Scan for the cell matching the given text and deliver its [x, y] coordinate at center. 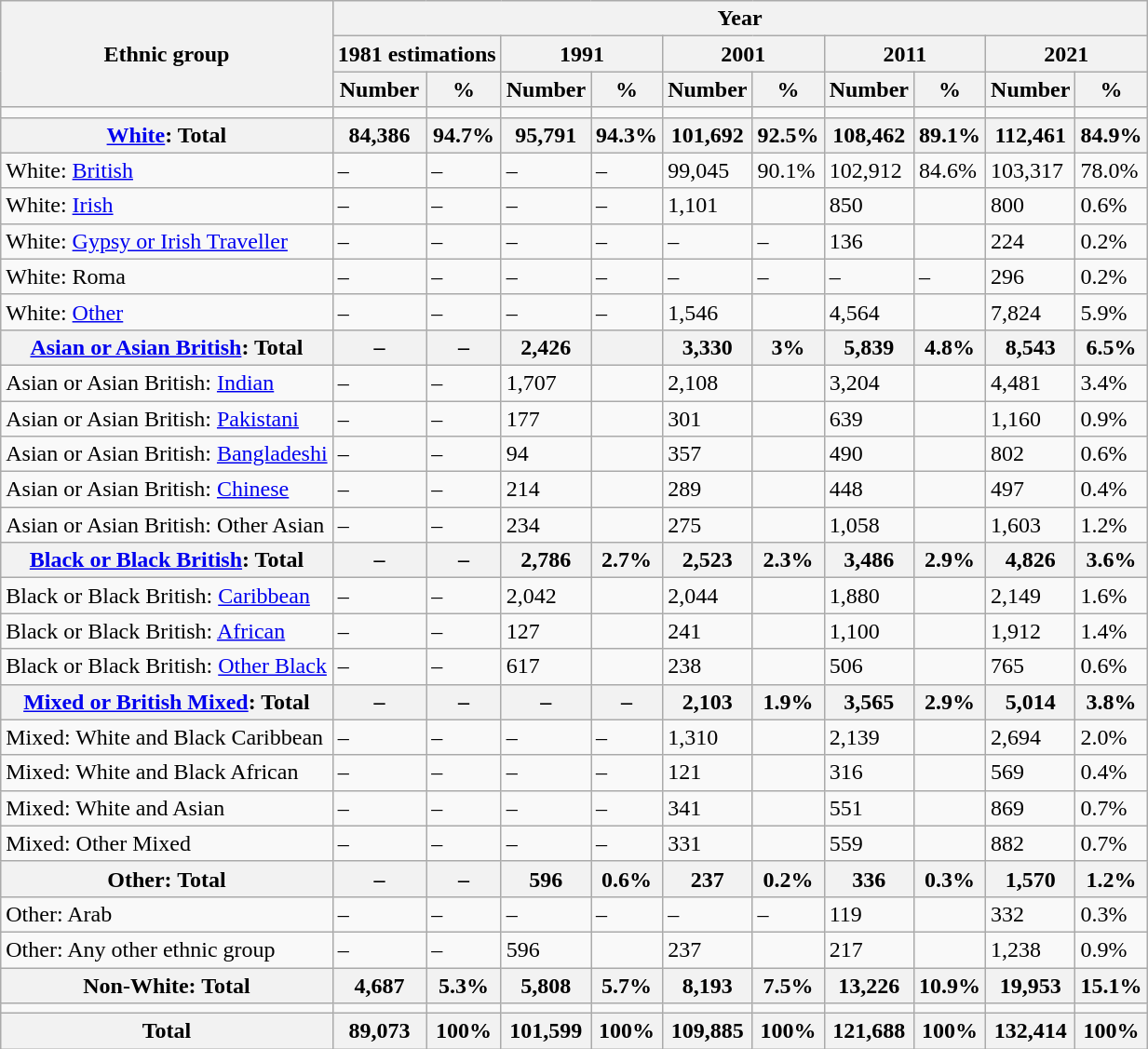
1981 estimations [417, 54]
5.3% [464, 986]
1,570 [1031, 879]
2.7% [628, 560]
White: Roma [167, 276]
Other: Total [167, 879]
3,486 [869, 560]
1,238 [1031, 949]
Mixed: White and Black African [167, 773]
341 [708, 808]
336 [869, 879]
224 [1031, 241]
869 [1031, 808]
800 [1031, 206]
Black or Black British: Total [167, 560]
3.6% [1112, 560]
1,100 [869, 631]
19,953 [1031, 986]
8,193 [708, 986]
1,310 [708, 737]
289 [708, 490]
2,139 [869, 737]
84,386 [380, 135]
13,226 [869, 986]
10.9% [950, 986]
1,058 [869, 525]
White: Total [167, 135]
559 [869, 843]
275 [708, 525]
3.8% [1112, 702]
Black or Black British: Caribbean [167, 596]
1,546 [708, 312]
127 [546, 631]
15.1% [1112, 986]
217 [869, 949]
617 [546, 666]
White: Gypsy or Irish Traveller [167, 241]
Asian or Asian British: Pakistani [167, 418]
2,108 [708, 383]
490 [869, 454]
103,317 [1031, 170]
2001 [743, 54]
296 [1031, 276]
8,543 [1031, 347]
802 [1031, 454]
Mixed: White and Black Caribbean [167, 737]
94.7% [464, 135]
1,160 [1031, 418]
132,414 [1031, 1031]
94 [546, 454]
102,912 [869, 170]
99,045 [708, 170]
4,564 [869, 312]
2,103 [708, 702]
Other: Any other ethnic group [167, 949]
101,599 [546, 1031]
Asian or Asian British: Bangladeshi [167, 454]
1991 [581, 54]
84.9% [1112, 135]
89.1% [950, 135]
332 [1031, 914]
1.4% [1112, 631]
234 [546, 525]
White: British [167, 170]
1,707 [546, 383]
506 [869, 666]
2,042 [546, 596]
2,149 [1031, 596]
90.1% [788, 170]
121,688 [869, 1031]
4,826 [1031, 560]
4.8% [950, 347]
238 [708, 666]
551 [869, 808]
497 [1031, 490]
Total [167, 1031]
108,462 [869, 135]
2.0% [1112, 737]
1.6% [1112, 596]
White: Other [167, 312]
Black or Black British: Other Black [167, 666]
101,692 [708, 135]
5,839 [869, 347]
214 [546, 490]
Asian or Asian British: Indian [167, 383]
241 [708, 631]
639 [869, 418]
1.9% [788, 702]
3.4% [1112, 383]
3,565 [869, 702]
301 [708, 418]
3,204 [869, 383]
White: Irish [167, 206]
Asian or Asian British: Other Asian [167, 525]
850 [869, 206]
95,791 [546, 135]
Ethnic group [167, 54]
357 [708, 454]
Black or Black British: African [167, 631]
1,603 [1031, 525]
Other: Arab [167, 914]
3,330 [708, 347]
89,073 [380, 1031]
331 [708, 843]
2,523 [708, 560]
2021 [1067, 54]
2,694 [1031, 737]
78.0% [1112, 170]
112,461 [1031, 135]
119 [869, 914]
121 [708, 773]
136 [869, 241]
Asian or Asian British: Chinese [167, 490]
Non-White: Total [167, 986]
4,481 [1031, 383]
5,808 [546, 986]
109,885 [708, 1031]
2011 [905, 54]
1,912 [1031, 631]
882 [1031, 843]
84.6% [950, 170]
7.5% [788, 986]
2.3% [788, 560]
Mixed: White and Asian [167, 808]
2,786 [546, 560]
7,824 [1031, 312]
1,880 [869, 596]
765 [1031, 666]
316 [869, 773]
2,426 [546, 347]
92.5% [788, 135]
Mixed or British Mixed: Total [167, 702]
1,101 [708, 206]
Asian or Asian British: Total [167, 347]
177 [546, 418]
5.7% [628, 986]
4,687 [380, 986]
5.9% [1112, 312]
6.5% [1112, 347]
3% [788, 347]
569 [1031, 773]
Year [739, 19]
94.3% [628, 135]
2,044 [708, 596]
Mixed: Other Mixed [167, 843]
448 [869, 490]
5,014 [1031, 702]
